Capture the cell that displays the provided text and extract its (x, y) central coordinate. 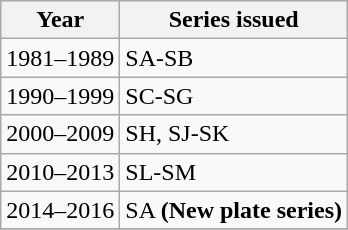
SC-SG (234, 96)
Series issued (234, 20)
Year (60, 20)
SH, SJ-SK (234, 134)
SL-SM (234, 172)
1990–1999 (60, 96)
SA (New plate series) (234, 210)
SA-SB (234, 58)
2000–2009 (60, 134)
1981–1989 (60, 58)
2010–2013 (60, 172)
2014–2016 (60, 210)
